Find where the given text appears and provide that cell's center as [x, y] coordinate. 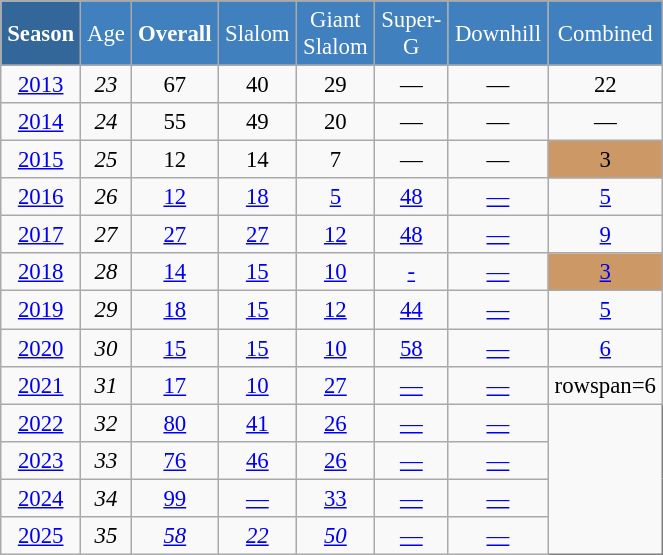
55 [174, 122]
2022 [41, 423]
Super-G [411, 34]
35 [106, 536]
2025 [41, 536]
49 [257, 122]
67 [174, 85]
rowspan=6 [606, 385]
Combined [606, 34]
2014 [41, 122]
31 [106, 385]
Slalom [257, 34]
2024 [41, 498]
28 [106, 273]
Season [41, 34]
7 [335, 160]
2023 [41, 460]
- [411, 273]
2013 [41, 85]
9 [606, 235]
Age [106, 34]
6 [606, 348]
99 [174, 498]
50 [335, 536]
Downhill [498, 34]
34 [106, 498]
20 [335, 122]
2020 [41, 348]
40 [257, 85]
17 [174, 385]
30 [106, 348]
2017 [41, 235]
46 [257, 460]
80 [174, 423]
76 [174, 460]
GiantSlalom [335, 34]
25 [106, 160]
2016 [41, 197]
44 [411, 310]
24 [106, 122]
23 [106, 85]
Overall [174, 34]
2015 [41, 160]
41 [257, 423]
2019 [41, 310]
2021 [41, 385]
32 [106, 423]
2018 [41, 273]
